Capture the cell that displays the provided text and extract its [x, y] central coordinate. 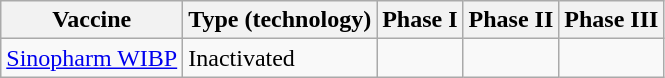
Phase III [612, 20]
Phase II [511, 20]
Inactivated [280, 58]
Phase I [420, 20]
Sinopharm WIBP [92, 58]
Vaccine [92, 20]
Type (technology) [280, 20]
